Identify which cell holds the provided text, then report its [X, Y] central coordinate. 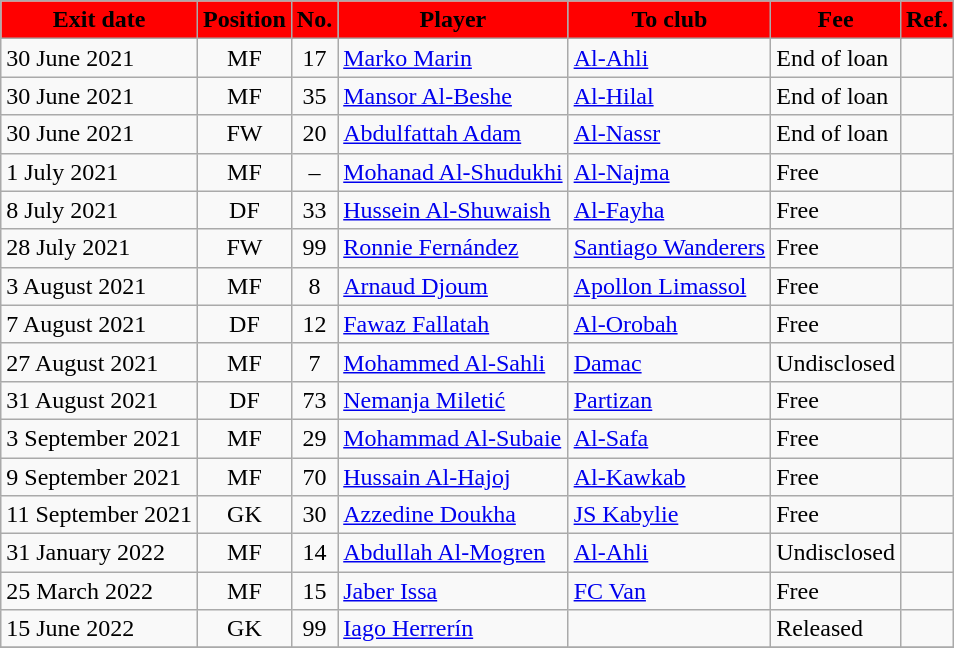
Fawaz Fallatah [453, 324]
Abdullah Al-Mogren [453, 553]
Ronnie Fernández [453, 248]
35 [314, 96]
Mohammad Al-Subaie [453, 438]
Mansor Al-Beshe [453, 96]
Al-Nassr [670, 134]
Exit date [100, 20]
Al-Fayha [670, 210]
– [314, 172]
31 August 2021 [100, 400]
Hussein Al-Shuwaish [453, 210]
12 [314, 324]
Abdulfattah Adam [453, 134]
Jaber Issa [453, 591]
Ref. [926, 20]
Player [453, 20]
Al-Najma [670, 172]
17 [314, 58]
Santiago Wanderers [670, 248]
Al-Safa [670, 438]
Apollon Limassol [670, 286]
70 [314, 477]
No. [314, 20]
27 August 2021 [100, 362]
Azzedine Doukha [453, 515]
Position [245, 20]
25 March 2022 [100, 591]
3 August 2021 [100, 286]
8 July 2021 [100, 210]
20 [314, 134]
Nemanja Miletić [453, 400]
8 [314, 286]
Mohammed Al-Sahli [453, 362]
33 [314, 210]
Iago Herrerín [453, 629]
Mohanad Al-Shudukhi [453, 172]
To club [670, 20]
1 July 2021 [100, 172]
15 [314, 591]
Hussain Al-Hajoj [453, 477]
7 August 2021 [100, 324]
7 [314, 362]
FC Van [670, 591]
Arnaud Djoum [453, 286]
11 September 2021 [100, 515]
30 [314, 515]
29 [314, 438]
Damac [670, 362]
31 January 2022 [100, 553]
Al-Kawkab [670, 477]
15 June 2022 [100, 629]
28 July 2021 [100, 248]
73 [314, 400]
Released [836, 629]
Al-Orobah [670, 324]
Partizan [670, 400]
3 September 2021 [100, 438]
JS Kabylie [670, 515]
Marko Marin [453, 58]
Al-Hilal [670, 96]
9 September 2021 [100, 477]
Fee [836, 20]
14 [314, 553]
